Detect which cell encompasses the target text, then output its (x, y) center coordinate. 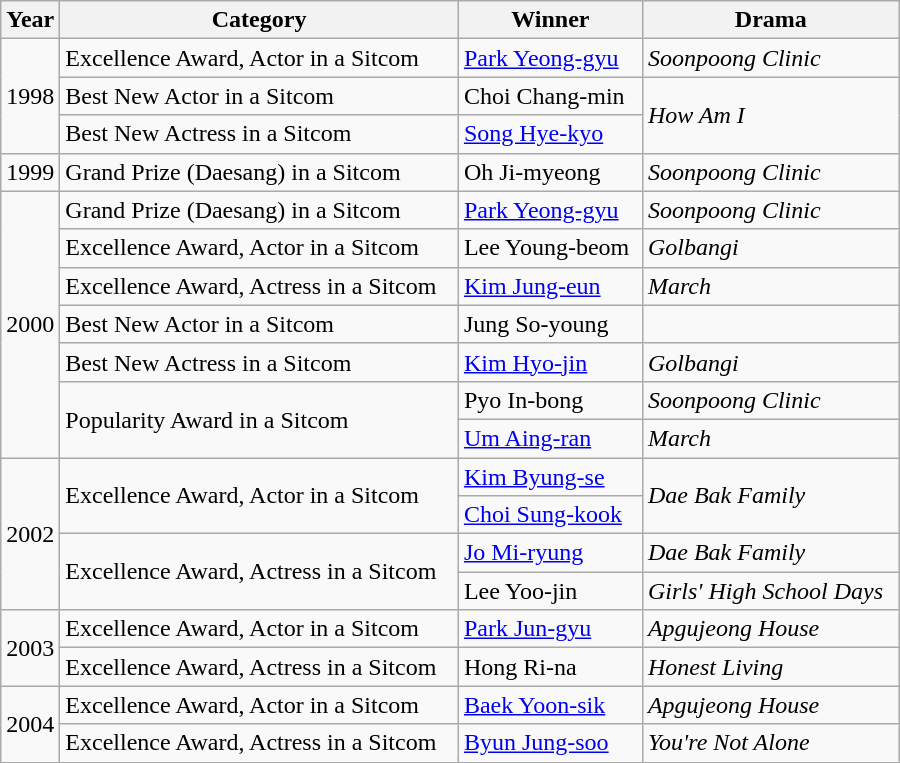
You're Not Alone (770, 743)
2003 (30, 648)
Kim Hyo-jin (550, 362)
Pyo In-bong (550, 400)
2004 (30, 724)
Popularity Award in a Sitcom (260, 419)
Park Jun-gyu (550, 629)
Jo Mi-ryung (550, 553)
Byun Jung-soo (550, 743)
Girls' High School Days (770, 591)
1999 (30, 172)
Baek Yoon-sik (550, 705)
How Am I (770, 115)
Category (260, 20)
Oh Ji-myeong (550, 172)
Jung So-young (550, 324)
Kim Jung-eun (550, 286)
1998 (30, 96)
2000 (30, 324)
Choi Sung-kook (550, 515)
Song Hye-kyo (550, 134)
Winner (550, 20)
Kim Byung-se (550, 477)
Drama (770, 20)
Honest Living (770, 667)
Choi Chang-min (550, 96)
Um Aing-ran (550, 438)
Hong Ri-na (550, 667)
Lee Young-beom (550, 248)
Year (30, 20)
Lee Yoo-jin (550, 591)
2002 (30, 534)
